Capture the cell that displays the provided text and extract its (X, Y) central coordinate. 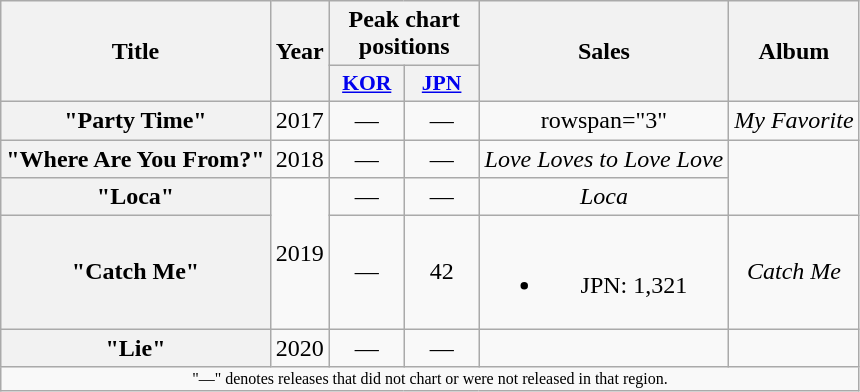
Album (794, 52)
rowspan="3" (604, 120)
2018 (300, 159)
Title (136, 52)
Peak chart positions (404, 34)
My Favorite (794, 120)
Love Loves to Love Love (604, 159)
"Catch Me" (136, 272)
Catch Me (794, 272)
"Party Time" (136, 120)
"Loca" (136, 197)
Year (300, 52)
Loca (604, 197)
KOR (366, 84)
Sales (604, 52)
"Lie" (136, 348)
42 (442, 272)
2017 (300, 120)
JPN: 1,321 (604, 272)
JPN (442, 84)
"—" denotes releases that did not chart or were not released in that region. (430, 379)
"Where Are You From?" (136, 159)
2020 (300, 348)
2019 (300, 254)
